Locate the cell with the specified text and output its [X, Y] center coordinate. 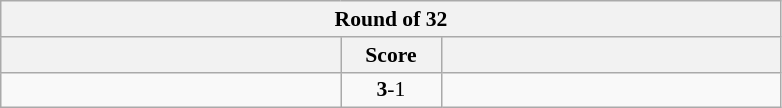
Round of 32 [391, 19]
Score [391, 55]
3-1 [391, 90]
